Locate the cell with the specified text and output its (X, Y) center coordinate. 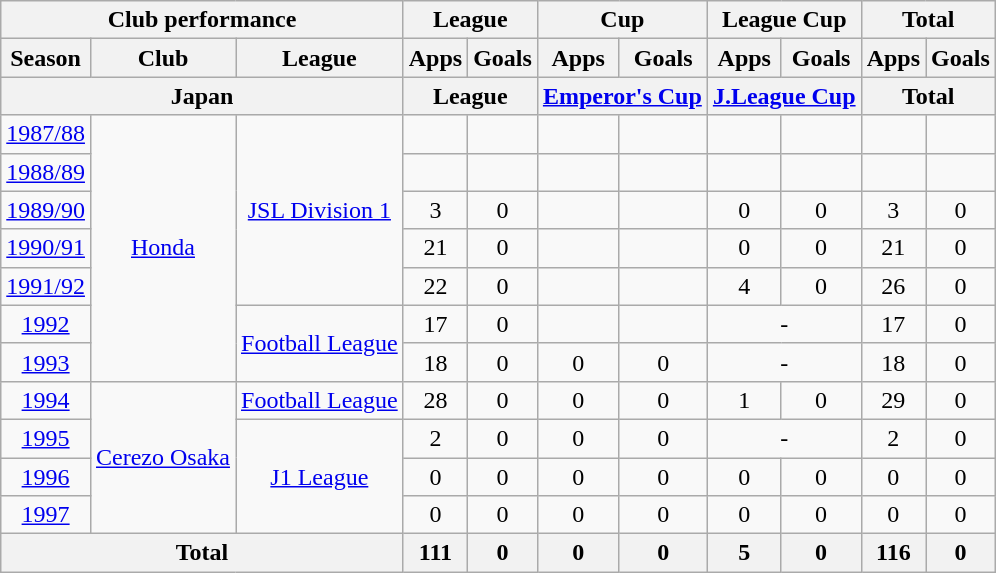
1991/92 (46, 286)
1993 (46, 362)
116 (893, 553)
J1 League (320, 476)
Emperor's Cup (622, 96)
1992 (46, 324)
111 (435, 553)
1994 (46, 400)
28 (435, 400)
Japan (202, 96)
1990/91 (46, 248)
Cerezo Osaka (162, 457)
4 (744, 286)
1995 (46, 438)
League Cup (784, 20)
Club performance (202, 20)
Season (46, 58)
22 (435, 286)
1989/90 (46, 210)
Cup (622, 20)
29 (893, 400)
1988/89 (46, 172)
5 (744, 553)
JSL Division 1 (320, 210)
1 (744, 400)
1996 (46, 477)
J.League Cup (784, 96)
Club (162, 58)
Honda (162, 248)
26 (893, 286)
1997 (46, 515)
1987/88 (46, 134)
